Return the (X, Y) coordinate for the center point of the cell that contains the specified text.  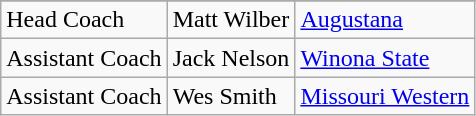
Wes Smith (231, 96)
Jack Nelson (231, 58)
Matt Wilber (231, 20)
Augustana (385, 20)
Head Coach (84, 20)
Winona State (385, 58)
Missouri Western (385, 96)
